Output the [x, y] coordinate of the center of the cell containing the given text.  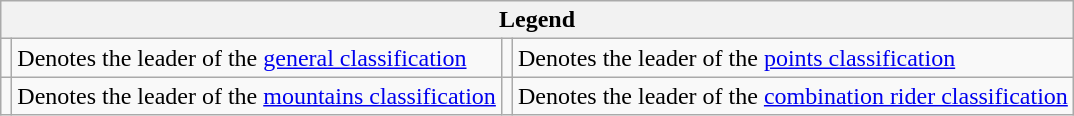
Denotes the leader of the combination rider classification [792, 96]
Legend [538, 20]
Denotes the leader of the mountains classification [257, 96]
Denotes the leader of the points classification [792, 58]
Denotes the leader of the general classification [257, 58]
